From the cell containing the given text, extract its center point as (x, y) coordinate. 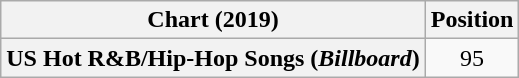
Chart (2019) (213, 20)
95 (472, 58)
US Hot R&B/Hip-Hop Songs (Billboard) (213, 58)
Position (472, 20)
